Capture the cell that displays the provided text and extract its [x, y] central coordinate. 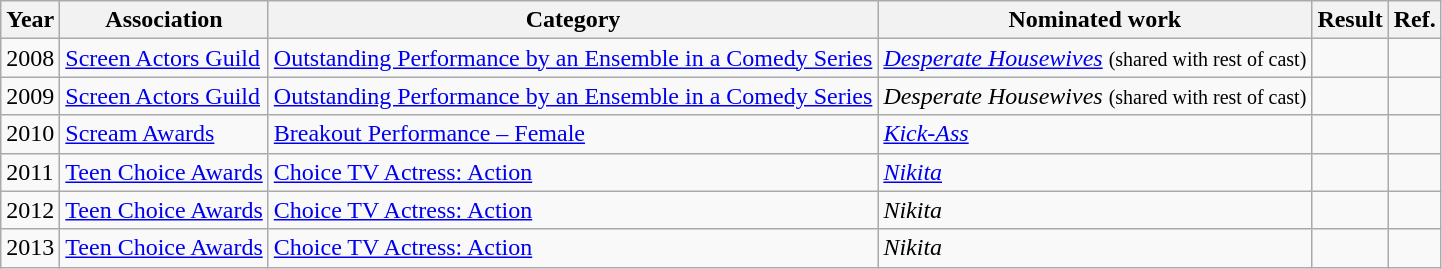
2012 [30, 210]
Nominated work [1095, 20]
Year [30, 20]
2011 [30, 172]
2008 [30, 58]
Association [164, 20]
Kick-Ass [1095, 134]
2009 [30, 96]
Ref. [1414, 20]
Category [573, 20]
Result [1350, 20]
Breakout Performance – Female [573, 134]
Scream Awards [164, 134]
2013 [30, 248]
2010 [30, 134]
